Find where the given text appears and provide that cell's center as (X, Y) coordinate. 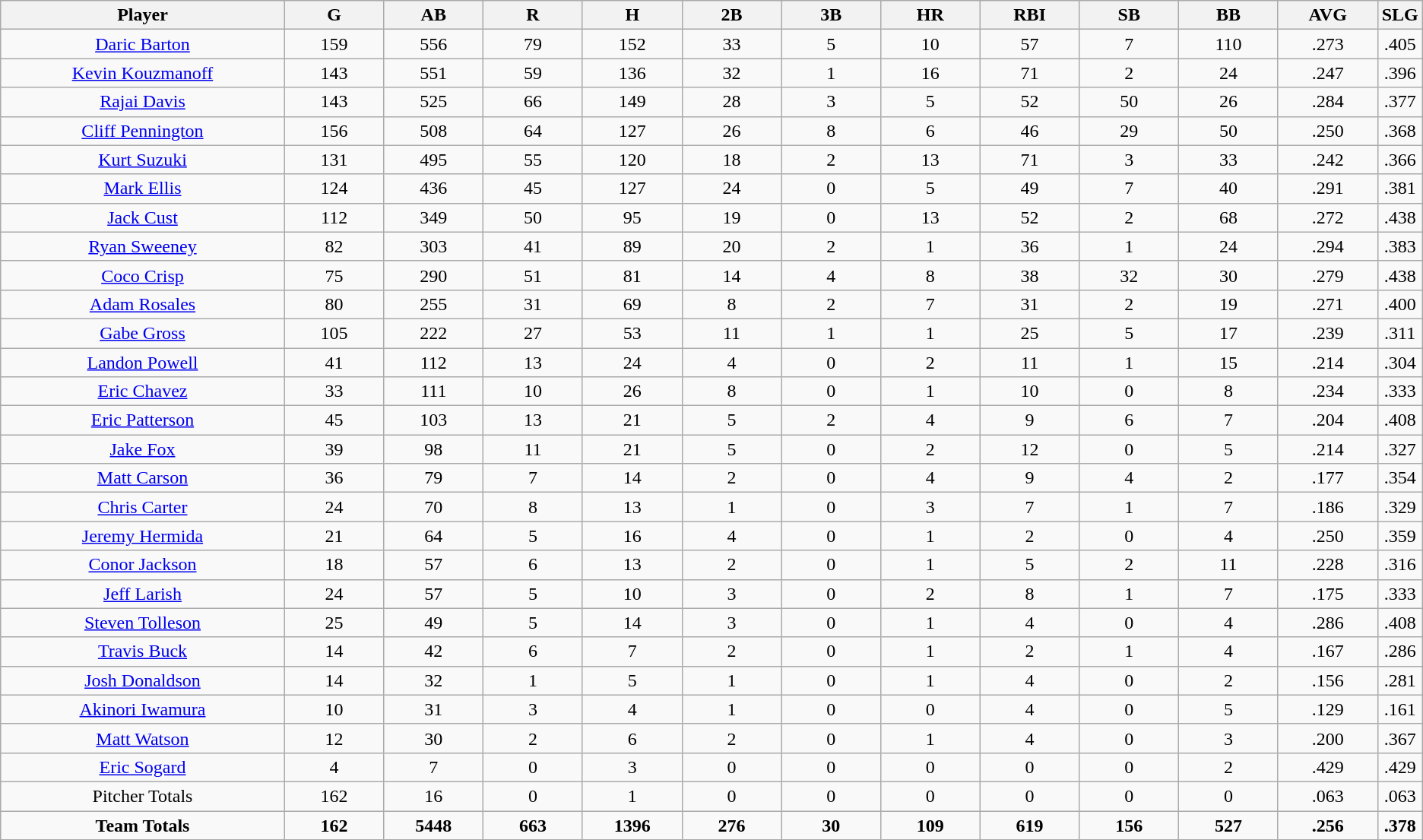
.304 (1400, 363)
81 (632, 275)
5448 (433, 825)
Eric Patterson (143, 420)
.396 (1400, 73)
Team Totals (143, 825)
Player (143, 15)
Daric Barton (143, 44)
51 (534, 275)
527 (1228, 825)
290 (433, 275)
.368 (1400, 131)
.359 (1400, 536)
.175 (1327, 594)
G (334, 15)
HR (930, 15)
.156 (1327, 680)
H (632, 15)
.381 (1400, 189)
.405 (1400, 44)
.279 (1327, 275)
255 (433, 304)
.378 (1400, 825)
556 (433, 44)
Gabe Gross (143, 333)
.272 (1327, 217)
SB (1130, 15)
Kevin Kouzmanoff (143, 73)
111 (433, 391)
551 (433, 73)
.161 (1400, 709)
Chris Carter (143, 507)
Josh Donaldson (143, 680)
.242 (1327, 160)
Coco Crisp (143, 275)
82 (334, 246)
29 (1130, 131)
.228 (1327, 565)
.316 (1400, 565)
105 (334, 333)
38 (1029, 275)
.383 (1400, 246)
Rajai Davis (143, 102)
.273 (1327, 44)
.354 (1400, 478)
.167 (1327, 651)
.234 (1327, 391)
69 (632, 304)
2B (731, 15)
508 (433, 131)
.129 (1327, 709)
R (534, 15)
BB (1228, 15)
Travis Buck (143, 651)
.177 (1327, 478)
AVG (1327, 15)
152 (632, 44)
66 (534, 102)
Ryan Sweeney (143, 246)
.367 (1400, 738)
Steven Tolleson (143, 623)
RBI (1029, 15)
3B (832, 15)
131 (334, 160)
Pitcher Totals (143, 796)
98 (433, 449)
Eric Sogard (143, 767)
663 (534, 825)
Cliff Pennington (143, 131)
303 (433, 246)
495 (433, 160)
40 (1228, 189)
59 (534, 73)
.284 (1327, 102)
Jack Cust (143, 217)
.247 (1327, 73)
AB (433, 15)
525 (433, 102)
222 (433, 333)
17 (1228, 333)
15 (1228, 363)
.294 (1327, 246)
.281 (1400, 680)
124 (334, 189)
120 (632, 160)
Jeff Larish (143, 594)
89 (632, 246)
Conor Jackson (143, 565)
Akinori Iwamura (143, 709)
Jake Fox (143, 449)
.311 (1400, 333)
53 (632, 333)
Mark Ellis (143, 189)
Adam Rosales (143, 304)
103 (433, 420)
349 (433, 217)
.400 (1400, 304)
276 (731, 825)
149 (632, 102)
.329 (1400, 507)
80 (334, 304)
.200 (1327, 738)
1396 (632, 825)
Kurt Suzuki (143, 160)
46 (1029, 131)
27 (534, 333)
136 (632, 73)
619 (1029, 825)
20 (731, 246)
.256 (1327, 825)
159 (334, 44)
.366 (1400, 160)
70 (433, 507)
Jeremy Hermida (143, 536)
75 (334, 275)
42 (433, 651)
.327 (1400, 449)
Matt Carson (143, 478)
436 (433, 189)
.377 (1400, 102)
28 (731, 102)
95 (632, 217)
.204 (1327, 420)
109 (930, 825)
.271 (1327, 304)
39 (334, 449)
.291 (1327, 189)
110 (1228, 44)
.239 (1327, 333)
55 (534, 160)
68 (1228, 217)
Landon Powell (143, 363)
.186 (1327, 507)
Eric Chavez (143, 391)
SLG (1400, 15)
Matt Watson (143, 738)
